Return the [X, Y] coordinate for the center point of the cell that contains the specified text.  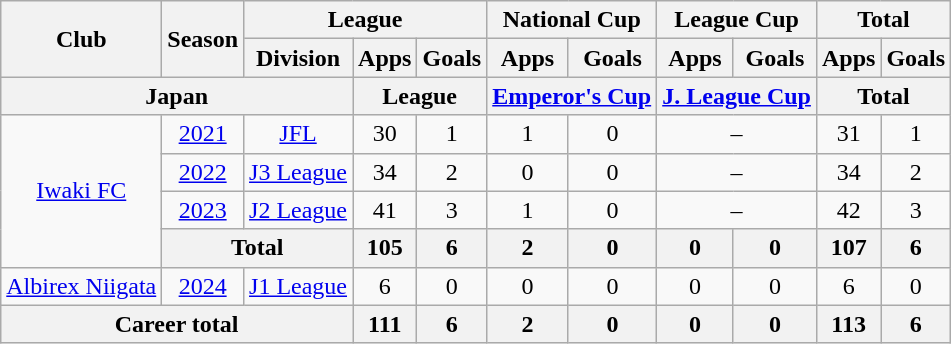
J. League Cup [737, 96]
2023 [203, 210]
41 [385, 210]
107 [848, 248]
Division [298, 58]
Albirex Niigata [82, 286]
Japan [177, 96]
105 [385, 248]
111 [385, 324]
Season [203, 39]
113 [848, 324]
JFL [298, 134]
J1 League [298, 286]
Iwaki FC [82, 191]
J2 League [298, 210]
2024 [203, 286]
National Cup [572, 20]
2021 [203, 134]
J3 League [298, 172]
31 [848, 134]
42 [848, 210]
Club [82, 39]
Emperor's Cup [572, 96]
League Cup [737, 20]
Career total [177, 324]
2022 [203, 172]
30 [385, 134]
